Search for the cell housing the specified text and yield its (X, Y) center coordinate. 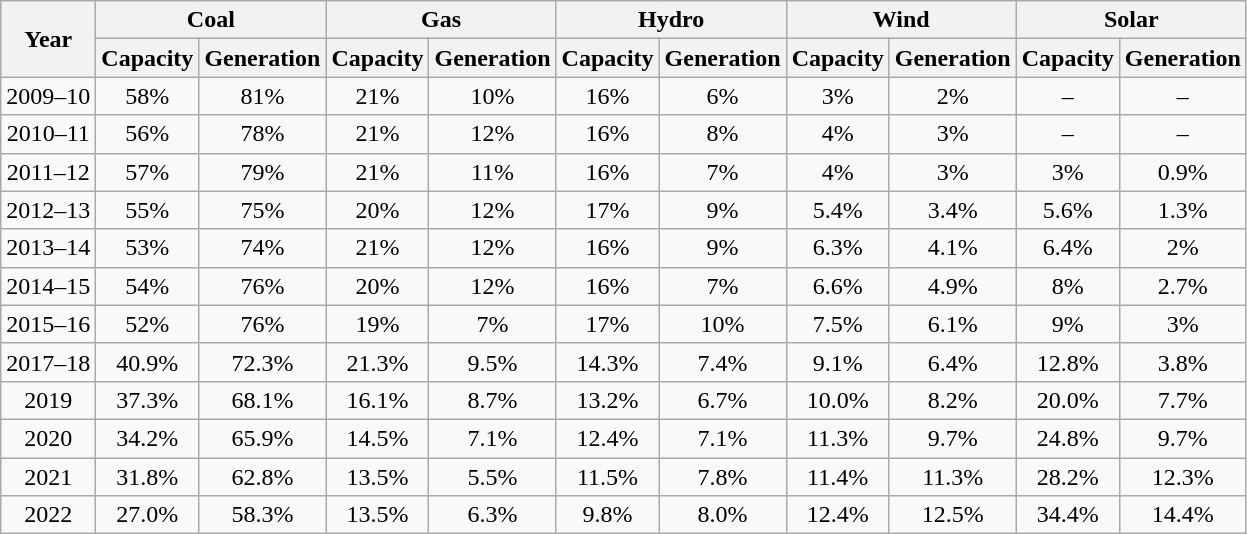
7.7% (1182, 400)
40.9% (148, 362)
3.4% (952, 210)
2.7% (1182, 286)
2012–13 (48, 210)
16.1% (378, 400)
54% (148, 286)
4.1% (952, 248)
2015–16 (48, 324)
8.7% (492, 400)
81% (262, 96)
5.5% (492, 477)
Wind (901, 20)
9.1% (838, 362)
19% (378, 324)
6.6% (838, 286)
62.8% (262, 477)
74% (262, 248)
8.2% (952, 400)
7.4% (722, 362)
Solar (1131, 20)
Gas (441, 20)
34.4% (1068, 515)
2009–10 (48, 96)
2013–14 (48, 248)
3.8% (1182, 362)
14.4% (1182, 515)
Year (48, 39)
7.5% (838, 324)
68.1% (262, 400)
24.8% (1068, 438)
14.5% (378, 438)
56% (148, 134)
1.3% (1182, 210)
4.9% (952, 286)
6.7% (722, 400)
58% (148, 96)
2021 (48, 477)
2010–11 (48, 134)
72.3% (262, 362)
11.4% (838, 477)
12.3% (1182, 477)
28.2% (1068, 477)
2020 (48, 438)
2014–15 (48, 286)
6% (722, 96)
6.1% (952, 324)
75% (262, 210)
13.2% (608, 400)
7.8% (722, 477)
21.3% (378, 362)
8.0% (722, 515)
57% (148, 172)
37.3% (148, 400)
12.5% (952, 515)
52% (148, 324)
58.3% (262, 515)
12.8% (1068, 362)
14.3% (608, 362)
2011–12 (48, 172)
0.9% (1182, 172)
5.6% (1068, 210)
5.4% (838, 210)
2017–18 (48, 362)
20.0% (1068, 400)
9.8% (608, 515)
2019 (48, 400)
27.0% (148, 515)
Coal (211, 20)
34.2% (148, 438)
78% (262, 134)
9.5% (492, 362)
79% (262, 172)
55% (148, 210)
11.5% (608, 477)
31.8% (148, 477)
Hydro (671, 20)
65.9% (262, 438)
2022 (48, 515)
10.0% (838, 400)
53% (148, 248)
11% (492, 172)
